Determine the (x, y) coordinate at the center of the cell enclosing the given text.  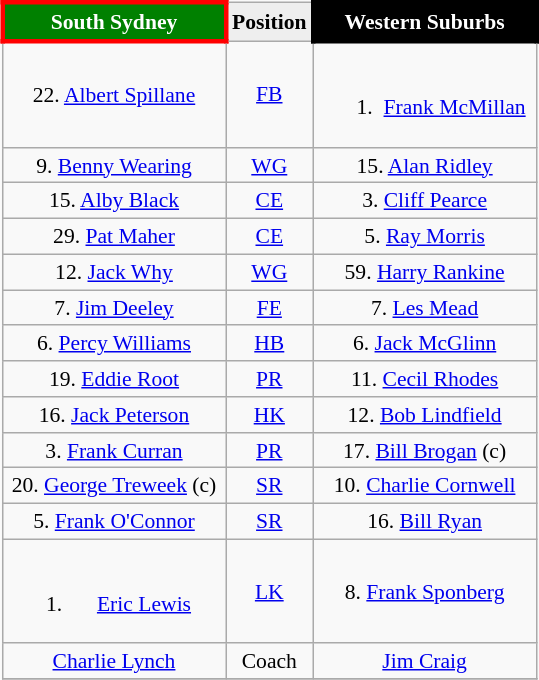
22. Albert Spillane (114, 94)
Charlie Lynch (114, 661)
9. Benny Wearing (114, 165)
5. Ray Morris (424, 237)
South Sydney (114, 22)
HK (270, 415)
Eric Lewis (114, 591)
3. Cliff Pearce (424, 201)
20. George Treweek (c) (114, 486)
16. Jack Peterson (114, 415)
3. Frank Curran (114, 450)
59. Harry Rankine (424, 272)
Position (270, 22)
29. Pat Maher (114, 237)
15. Alan Ridley (424, 165)
Coach (270, 661)
FB (270, 94)
HB (270, 343)
Western Suburbs (424, 22)
FE (270, 308)
7. Les Mead (424, 308)
19. Eddie Root (114, 379)
Jim Craig (424, 661)
12. Jack Why (114, 272)
17. Bill Brogan (c) (424, 450)
6. Jack McGlinn (424, 343)
5. Frank O'Connor (114, 522)
11. Cecil Rhodes (424, 379)
8. Frank Sponberg (424, 591)
16. Bill Ryan (424, 522)
15. Alby Black (114, 201)
10. Charlie Cornwell (424, 486)
LK (270, 591)
7. Jim Deeley (114, 308)
Frank McMillan (424, 94)
6. Percy Williams (114, 343)
12. Bob Lindfield (424, 415)
